Provide the [x, y] coordinate of the cell's center where the given text is located.  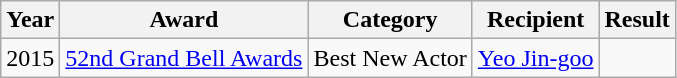
Best New Actor [390, 58]
Recipient [536, 20]
2015 [30, 58]
Yeo Jin-goo [536, 58]
Category [390, 20]
Result [637, 20]
Year [30, 20]
52nd Grand Bell Awards [184, 58]
Award [184, 20]
